Pinpoint the cell where the given text exists, returning its (x, y) midpoint coordinate. 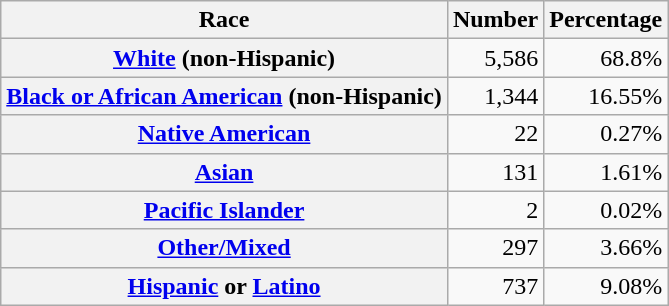
Number (495, 20)
2 (495, 210)
22 (495, 134)
131 (495, 172)
68.8% (606, 58)
Black or African American (non-Hispanic) (224, 96)
297 (495, 248)
0.27% (606, 134)
9.08% (606, 286)
Other/Mixed (224, 248)
5,586 (495, 58)
3.66% (606, 248)
Asian (224, 172)
Percentage (606, 20)
16.55% (606, 96)
737 (495, 286)
1.61% (606, 172)
0.02% (606, 210)
Race (224, 20)
Hispanic or Latino (224, 286)
Native American (224, 134)
Pacific Islander (224, 210)
White (non-Hispanic) (224, 58)
1,344 (495, 96)
